Capture the cell that displays the provided text and extract its [X, Y] central coordinate. 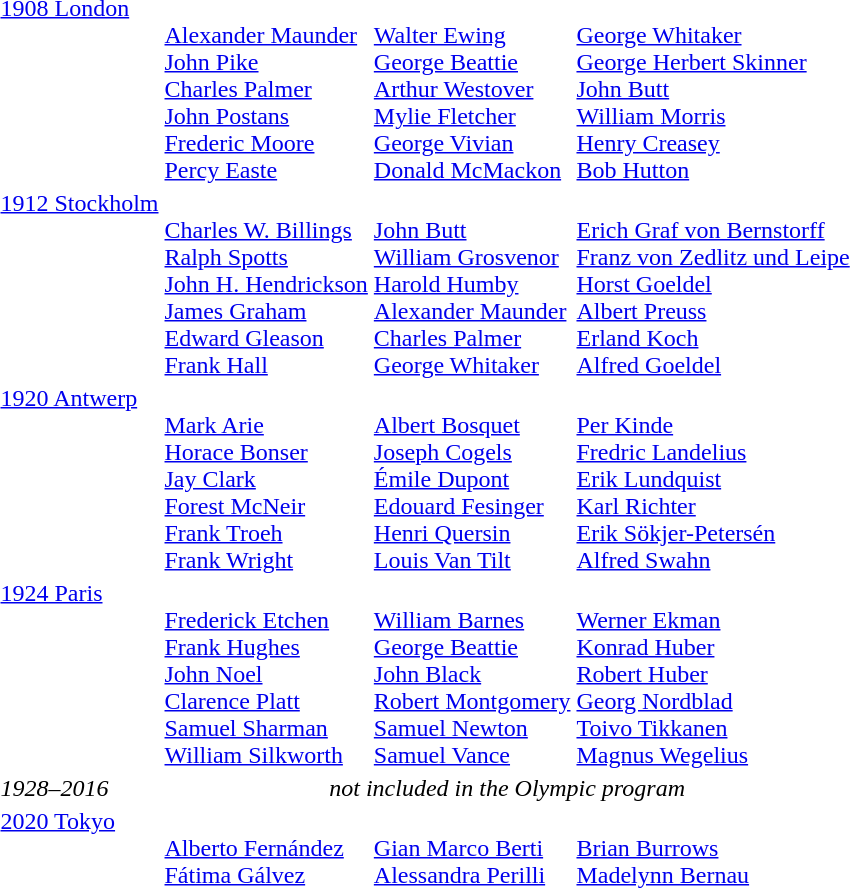
Mark ArieHorace BonserJay ClarkForest McNeirFrank TroehFrank Wright [266, 479]
Frederick EtchenFrank HughesJohn NoelClarence PlattSamuel SharmanWilliam Silkworth [266, 674]
Albert BosquetJoseph CogelsÉmile DupontEdouard FesingerHenri QuersinLouis Van Tilt [472, 479]
John ButtWilliam GrosvenorHarold HumbyAlexander MaunderCharles PalmerGeorge Whitaker [472, 284]
Charles W. BillingsRalph SpottsJohn H. HendricksonJames GrahamEdward GleasonFrank Hall [266, 284]
William BarnesGeorge BeattieJohn BlackRobert MontgomerySamuel NewtonSamuel Vance [472, 674]
